Scan for the cell matching the given text and deliver its [x, y] coordinate at center. 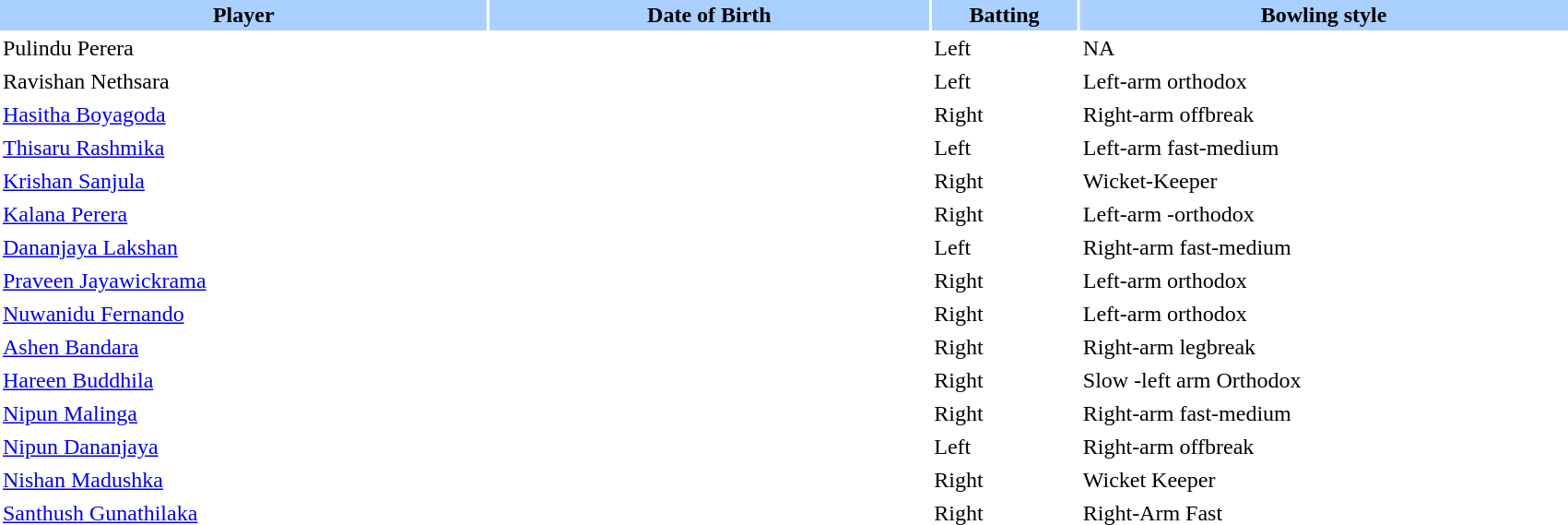
Pulindu Perera [243, 48]
Batting [1005, 15]
Nipun Dananjaya [243, 447]
NA [1324, 48]
Krishan Sanjula [243, 181]
Bowling style [1324, 15]
Praveen Jayawickrama [243, 280]
Slow -left arm Orthodox [1324, 380]
Hareen Buddhila [243, 380]
Nipun Malinga [243, 413]
Nishan Madushka [243, 480]
Wicket Keeper [1324, 480]
Hasitha Boyagoda [243, 114]
Left-arm -orthodox [1324, 214]
Dananjaya Lakshan [243, 247]
Thisaru Rashmika [243, 148]
Nuwanidu Fernando [243, 314]
Wicket-Keeper [1324, 181]
Player [243, 15]
Ashen Bandara [243, 347]
Date of Birth [710, 15]
Right-arm legbreak [1324, 347]
Ravishan Nethsara [243, 81]
Kalana Perera [243, 214]
Left-arm fast-medium [1324, 148]
